Return (x, y) of the center of cell containing provided text 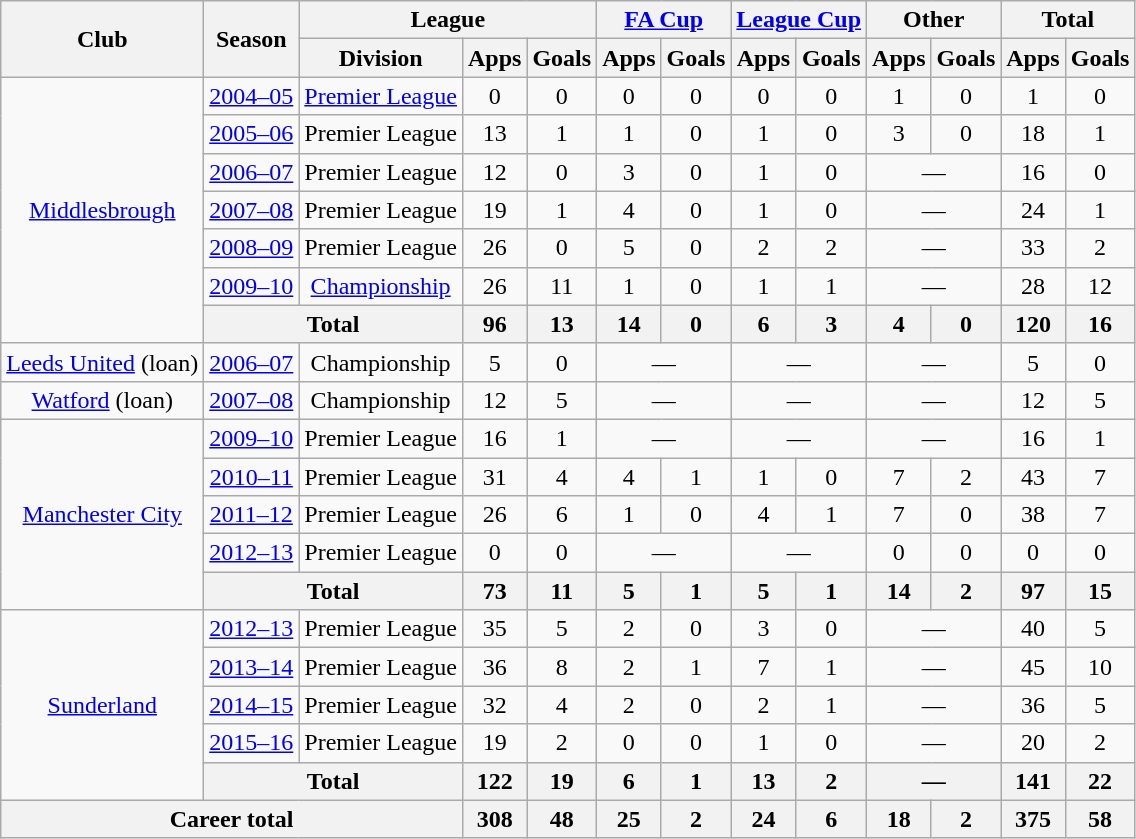
33 (1033, 248)
120 (1033, 324)
2013–14 (252, 667)
2004–05 (252, 96)
35 (494, 629)
58 (1100, 819)
15 (1100, 591)
Season (252, 39)
2008–09 (252, 248)
2015–16 (252, 743)
Middlesbrough (102, 210)
97 (1033, 591)
122 (494, 781)
22 (1100, 781)
Manchester City (102, 514)
2005–06 (252, 134)
League (448, 20)
308 (494, 819)
10 (1100, 667)
45 (1033, 667)
2014–15 (252, 705)
Other (934, 20)
Club (102, 39)
32 (494, 705)
20 (1033, 743)
28 (1033, 286)
2010–11 (252, 477)
73 (494, 591)
25 (629, 819)
Watford (loan) (102, 400)
8 (562, 667)
38 (1033, 515)
40 (1033, 629)
Leeds United (loan) (102, 362)
141 (1033, 781)
2011–12 (252, 515)
Division (381, 58)
Career total (232, 819)
League Cup (799, 20)
FA Cup (664, 20)
48 (562, 819)
96 (494, 324)
43 (1033, 477)
Sunderland (102, 705)
375 (1033, 819)
31 (494, 477)
